Determine the (X, Y) coordinate at the center of the cell enclosing the given text.  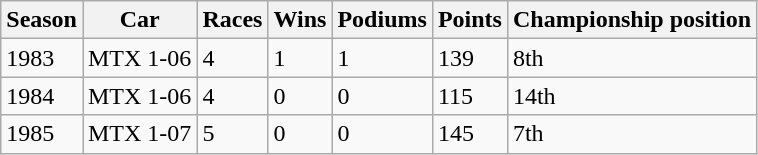
Championship position (632, 20)
1984 (42, 96)
MTX 1-07 (139, 134)
115 (470, 96)
139 (470, 58)
7th (632, 134)
Car (139, 20)
Races (232, 20)
Podiums (382, 20)
Points (470, 20)
Season (42, 20)
1983 (42, 58)
8th (632, 58)
5 (232, 134)
Wins (300, 20)
1985 (42, 134)
14th (632, 96)
145 (470, 134)
